Output the (x, y) coordinate of the center of the cell containing the given text.  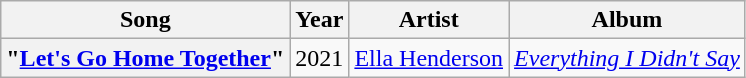
Everything I Didn't Say (628, 58)
"Let's Go Home Together" (146, 58)
Ella Henderson (429, 58)
2021 (320, 58)
Album (628, 20)
Song (146, 20)
Artist (429, 20)
Year (320, 20)
